For the text-containing cell, return its midpoint in (x, y) coordinate format. 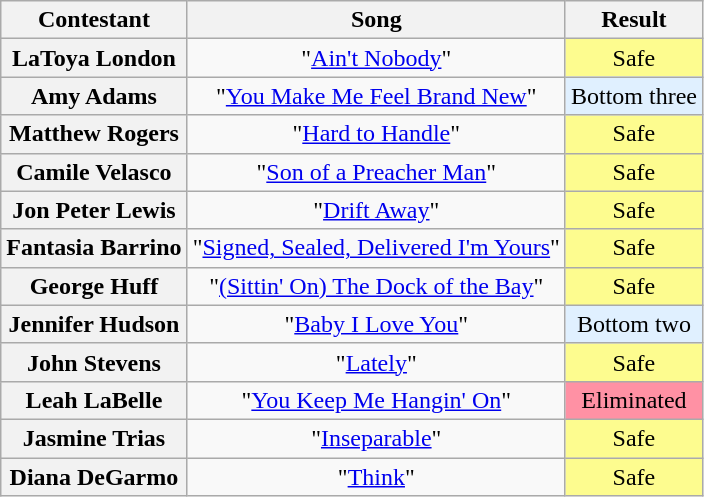
"Drift Away" (376, 210)
Bottom two (634, 324)
Camile Velasco (94, 172)
"Signed, Sealed, Delivered I'm Yours" (376, 248)
"You Make Me Feel Brand New" (376, 96)
Contestant (94, 20)
"Baby I Love You" (376, 324)
Jasmine Trias (94, 438)
"Inseparable" (376, 438)
"Son of a Preacher Man" (376, 172)
Matthew Rogers (94, 134)
Song (376, 20)
"Ain't Nobody" (376, 58)
Amy Adams (94, 96)
"Think" (376, 477)
Eliminated (634, 400)
LaToya London (94, 58)
"Lately" (376, 362)
Jon Peter Lewis (94, 210)
"(Sittin' On) The Dock of the Bay" (376, 286)
George Huff (94, 286)
Jennifer Hudson (94, 324)
Diana DeGarmo (94, 477)
"Hard to Handle" (376, 134)
Result (634, 20)
Bottom three (634, 96)
John Stevens (94, 362)
Leah LaBelle (94, 400)
Fantasia Barrino (94, 248)
"You Keep Me Hangin' On" (376, 400)
